Extract the [X, Y] coordinate from the center of the cell holding the provided text.  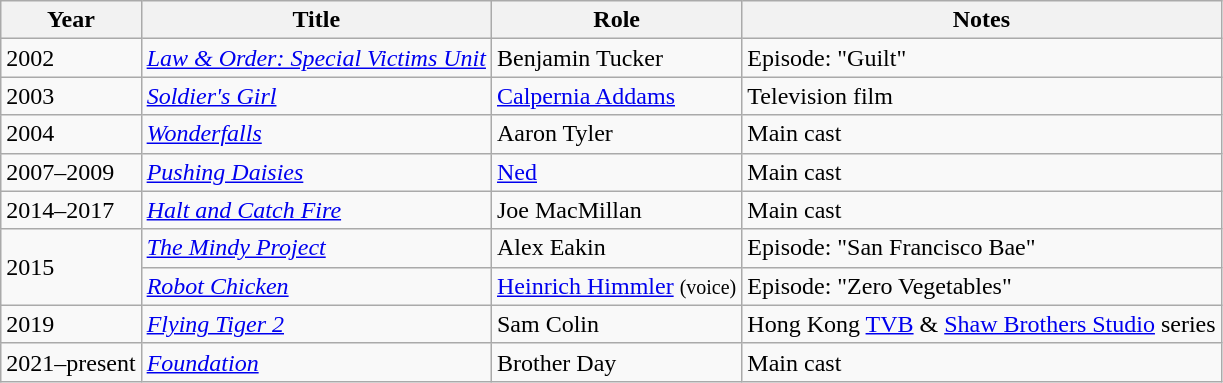
2002 [71, 58]
Episode: "Guilt" [982, 58]
Notes [982, 20]
Hong Kong TVB & Shaw Brothers Studio series [982, 324]
Brother Day [616, 362]
Soldier's Girl [316, 96]
Flying Tiger 2 [316, 324]
2015 [71, 267]
Title [316, 20]
Alex Eakin [616, 248]
2014–2017 [71, 210]
Heinrich Himmler (voice) [616, 286]
2021–present [71, 362]
Sam Colin [616, 324]
2019 [71, 324]
Role [616, 20]
Robot Chicken [316, 286]
Television film [982, 96]
Episode: "Zero Vegetables" [982, 286]
Joe MacMillan [616, 210]
2003 [71, 96]
2004 [71, 134]
Aaron Tyler [616, 134]
Benjamin Tucker [616, 58]
The Mindy Project [316, 248]
2007–2009 [71, 172]
Halt and Catch Fire [316, 210]
Foundation [316, 362]
Calpernia Addams [616, 96]
Law & Order: Special Victims Unit [316, 58]
Episode: "San Francisco Bae" [982, 248]
Year [71, 20]
Pushing Daisies [316, 172]
Wonderfalls [316, 134]
Ned [616, 172]
